Scan for the cell matching the given text and deliver its (X, Y) coordinate at center. 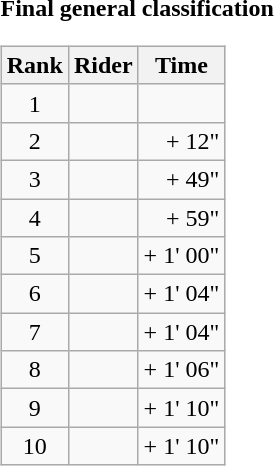
3 (34, 179)
4 (34, 217)
10 (34, 446)
2 (34, 141)
Rank (34, 65)
7 (34, 332)
Rider (103, 65)
+ 12" (182, 141)
6 (34, 294)
5 (34, 256)
8 (34, 370)
1 (34, 103)
+ 1' 06" (182, 370)
9 (34, 408)
+ 59" (182, 217)
+ 1' 00" (182, 256)
Time (182, 65)
+ 49" (182, 179)
